Pinpoint the cell where the given text exists, returning its [X, Y] midpoint coordinate. 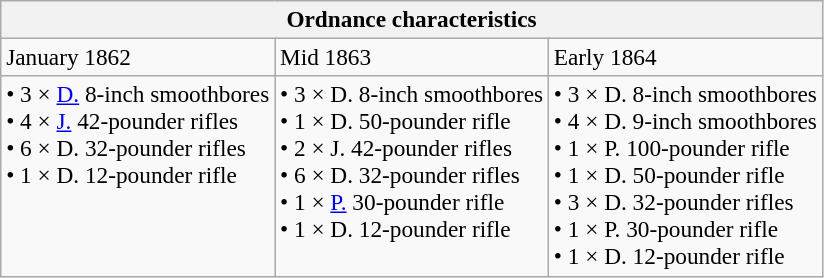
January 1862 [138, 57]
• 3 × D. 8-inch smoothbores• 4 × J. 42-pounder rifles• 6 × D. 32-pounder rifles• 1 × D. 12-pounder rifle [138, 176]
Ordnance characteristics [412, 19]
Early 1864 [685, 57]
Mid 1863 [412, 57]
